Return (X, Y) of the center of cell containing provided text 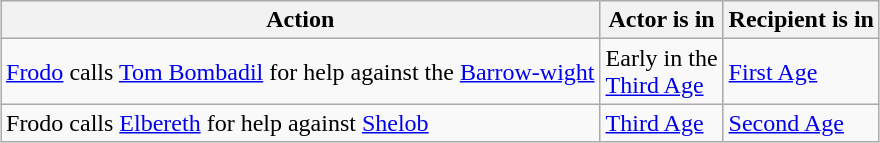
Second Age (801, 123)
Frodo calls Elbereth for help against Shelob (300, 123)
First Age (801, 72)
Third Age (662, 123)
Frodo calls Tom Bombadil for help against the Barrow-wight (300, 72)
Actor is in (662, 20)
Recipient is in (801, 20)
Early in theThird Age (662, 72)
Action (300, 20)
